Locate the cell with the specified text and output its [x, y] center coordinate. 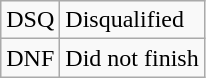
DSQ [30, 20]
Disqualified [132, 20]
Did not finish [132, 58]
DNF [30, 58]
